Find where the given text appears and provide that cell's center as (X, Y) coordinate. 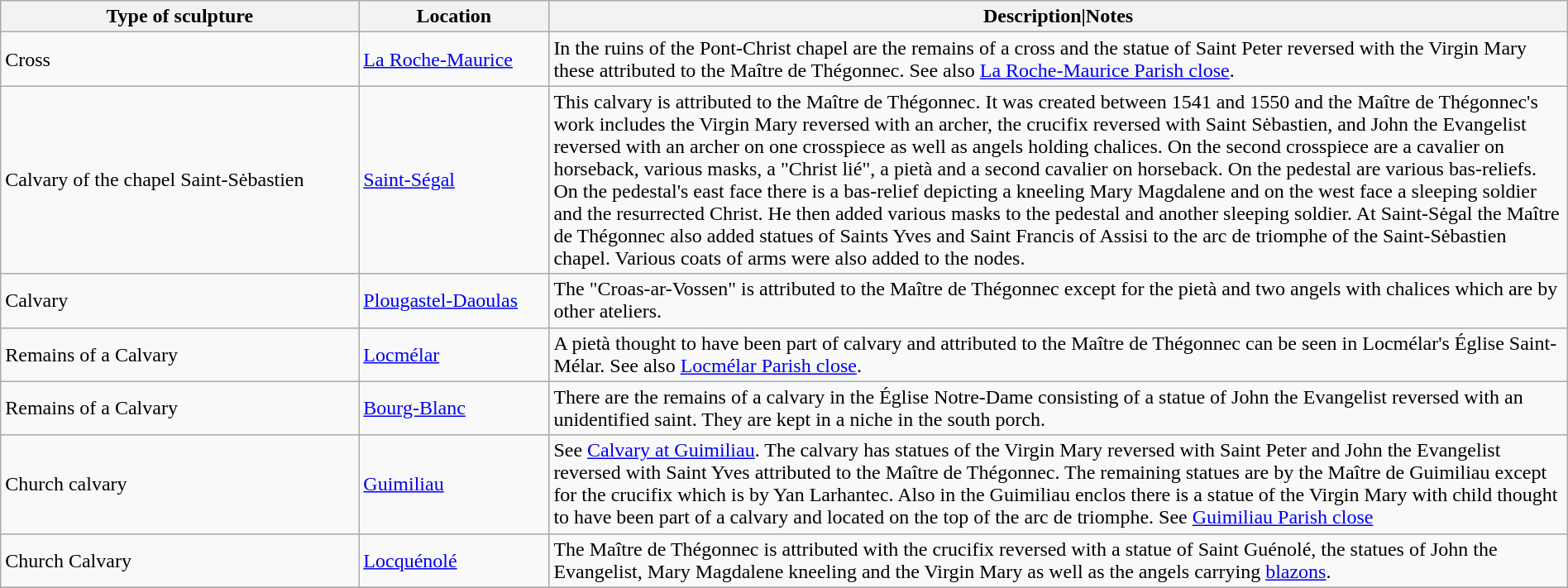
Saint-Ségal (454, 180)
Plougastel-Daoulas (454, 301)
Bourg-Blanc (454, 409)
Locquénolé (454, 561)
Guimiliau (454, 485)
Calvary of the chapel Saint-Sėbastien (180, 180)
The "Croas-ar-Vossen" is attributed to the Maître de Thégonnec except for the pietà and two angels with chalices which are by other ateliers. (1059, 301)
Church Calvary (180, 561)
Calvary (180, 301)
Cross (180, 60)
Type of sculpture (180, 17)
Description|Notes (1059, 17)
Church calvary (180, 485)
Location (454, 17)
La Roche-Maurice (454, 60)
Locmélar (454, 354)
